Identify which cell holds the provided text, then report its [x, y] central coordinate. 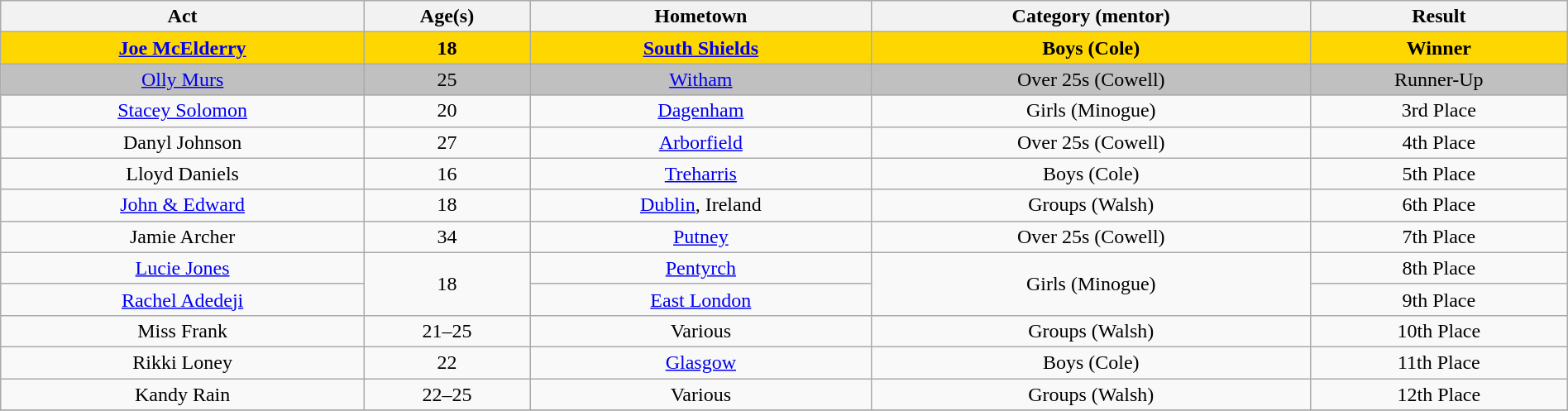
Jamie Archer [183, 237]
East London [701, 299]
Arborfield [701, 142]
Treharris [701, 174]
Stacey Solomon [183, 111]
11th Place [1439, 362]
5th Place [1439, 174]
22 [447, 362]
9th Place [1439, 299]
Age(s) [447, 17]
Danyl Johnson [183, 142]
20 [447, 111]
Lloyd Daniels [183, 174]
Pentyrch [701, 268]
6th Place [1439, 205]
Hometown [701, 17]
Winner [1439, 48]
4th Place [1439, 142]
South Shields [701, 48]
22–25 [447, 394]
Rachel Adedeji [183, 299]
Miss Frank [183, 331]
7th Place [1439, 237]
Kandy Rain [183, 394]
Dublin, Ireland [701, 205]
25 [447, 79]
John & Edward [183, 205]
34 [447, 237]
Witham [701, 79]
10th Place [1439, 331]
Dagenham [701, 111]
Category (mentor) [1091, 17]
3rd Place [1439, 111]
27 [447, 142]
Runner-Up [1439, 79]
21–25 [447, 331]
Result [1439, 17]
Putney [701, 237]
Glasgow [701, 362]
Lucie Jones [183, 268]
12th Place [1439, 394]
Act [183, 17]
Olly Murs [183, 79]
8th Place [1439, 268]
16 [447, 174]
Rikki Loney [183, 362]
Joe McElderry [183, 48]
